Scan for the cell matching the given text and deliver its (X, Y) coordinate at center. 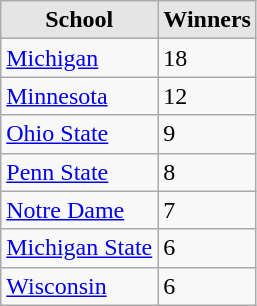
9 (208, 134)
18 (208, 58)
7 (208, 210)
Notre Dame (80, 210)
Wisconsin (80, 286)
School (80, 20)
12 (208, 96)
Ohio State (80, 134)
Minnesota (80, 96)
Michigan (80, 58)
Michigan State (80, 248)
8 (208, 172)
Winners (208, 20)
Penn State (80, 172)
